Locate the cell with the specified text and output its [x, y] center coordinate. 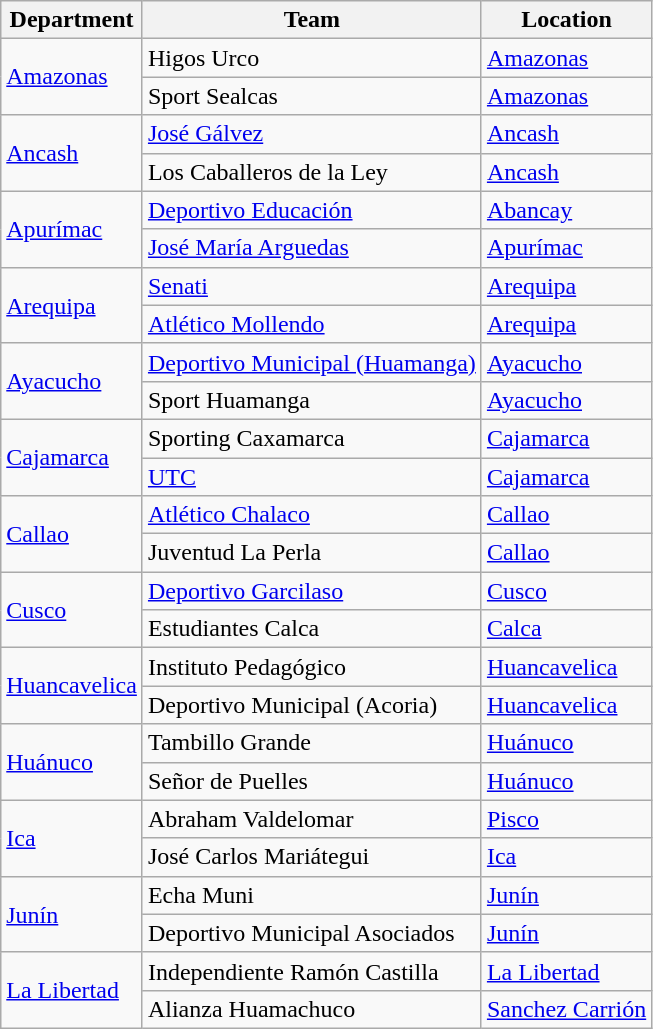
Deportivo Educación [312, 210]
UTC [312, 477]
Abancay [566, 210]
Department [72, 20]
Higos Urco [312, 58]
Señor de Puelles [312, 781]
Alianza Huamachuco [312, 1009]
Pisco [566, 819]
José María Arguedas [312, 248]
José Carlos Mariátegui [312, 857]
Calca [566, 629]
Deportivo Garcilaso [312, 591]
Senati [312, 286]
Juventud La Perla [312, 553]
Atlético Mollendo [312, 324]
Sporting Caxamarca [312, 438]
Instituto Pedagógico [312, 667]
Deportivo Municipal Asociados [312, 933]
Deportivo Municipal (Acoria) [312, 705]
Tambillo Grande [312, 743]
Atlético Chalaco [312, 515]
Abraham Valdelomar [312, 819]
Sanchez Carrión [566, 1009]
Sport Huamanga [312, 400]
Team [312, 20]
José Gálvez [312, 134]
Los Caballeros de la Ley [312, 172]
Independiente Ramón Castilla [312, 971]
Estudiantes Calca [312, 629]
Deportivo Municipal (Huamanga) [312, 362]
Echa Muni [312, 895]
Location [566, 20]
Sport Sealcas [312, 96]
